For the text-containing cell, return its midpoint in [x, y] coordinate format. 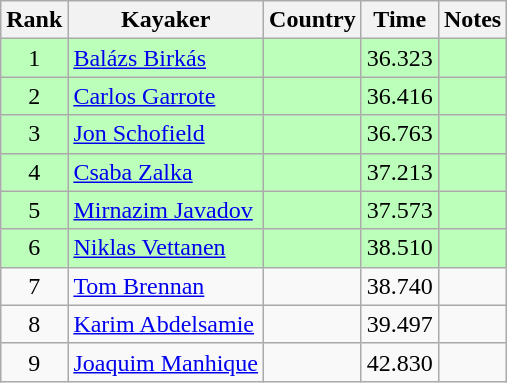
Csaba Zalka [166, 172]
Balázs Birkás [166, 58]
Niklas Vettanen [166, 248]
Carlos Garrote [166, 96]
38.510 [400, 248]
36.416 [400, 96]
42.830 [400, 362]
37.573 [400, 210]
8 [34, 324]
Karim Abdelsamie [166, 324]
7 [34, 286]
Tom Brennan [166, 286]
37.213 [400, 172]
Jon Schofield [166, 134]
3 [34, 134]
Kayaker [166, 20]
Country [313, 20]
Rank [34, 20]
5 [34, 210]
39.497 [400, 324]
38.740 [400, 286]
36.763 [400, 134]
Notes [472, 20]
9 [34, 362]
Mirnazim Javadov [166, 210]
1 [34, 58]
4 [34, 172]
36.323 [400, 58]
6 [34, 248]
Joaquim Manhique [166, 362]
2 [34, 96]
Time [400, 20]
